Find where the given text appears and provide that cell's center as (X, Y) coordinate. 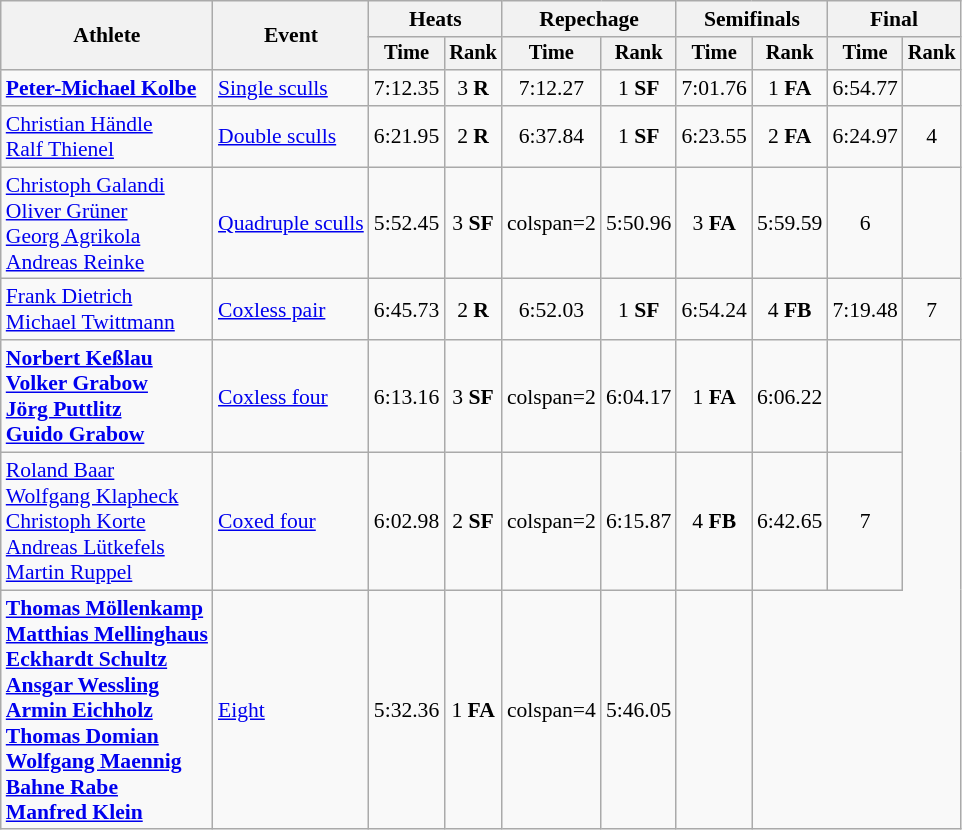
6:37.84 (552, 136)
Coxed four (291, 522)
6:13.16 (406, 396)
7:19.48 (864, 310)
Final (894, 19)
Coxless four (291, 396)
Thomas MöllenkampMatthias MellinghausEckhardt SchultzAnsgar WesslingArmin EichholzThomas DomianWolfgang MaennigBahne RabeManfred Klein (107, 710)
Norbert KeßlauVolker GrabowJörg PuttlitzGuido Grabow (107, 396)
Athlete (107, 36)
Quadruple sculls (291, 223)
6:52.03 (552, 310)
Frank DietrichMichael Twittmann (107, 310)
7:01.76 (714, 88)
Single sculls (291, 88)
Event (291, 36)
3 R (473, 88)
5:59.59 (790, 223)
3 FA (714, 223)
6:54.24 (714, 310)
Heats (436, 19)
Coxless pair (291, 310)
Christoph GalandiOliver GrünerGeorg AgrikolaAndreas Reinke (107, 223)
4 (932, 136)
6:54.77 (864, 88)
colspan=4 (552, 710)
Repechage (590, 19)
6 (864, 223)
Peter-Michael Kolbe (107, 88)
5:46.05 (638, 710)
Semifinals (752, 19)
6:04.17 (638, 396)
5:52.45 (406, 223)
6:42.65 (790, 522)
2 SF (473, 522)
6:23.55 (714, 136)
2 FA (790, 136)
6:02.98 (406, 522)
Christian HändleRalf Thienel (107, 136)
6:15.87 (638, 522)
5:50.96 (638, 223)
6:06.22 (790, 396)
Eight (291, 710)
6:45.73 (406, 310)
6:21.95 (406, 136)
5:32.36 (406, 710)
7:12.27 (552, 88)
6:24.97 (864, 136)
Double sculls (291, 136)
Roland BaarWolfgang KlapheckChristoph KorteAndreas LütkefelsMartin Ruppel (107, 522)
7:12.35 (406, 88)
